Locate the cell with the specified text and output its [x, y] center coordinate. 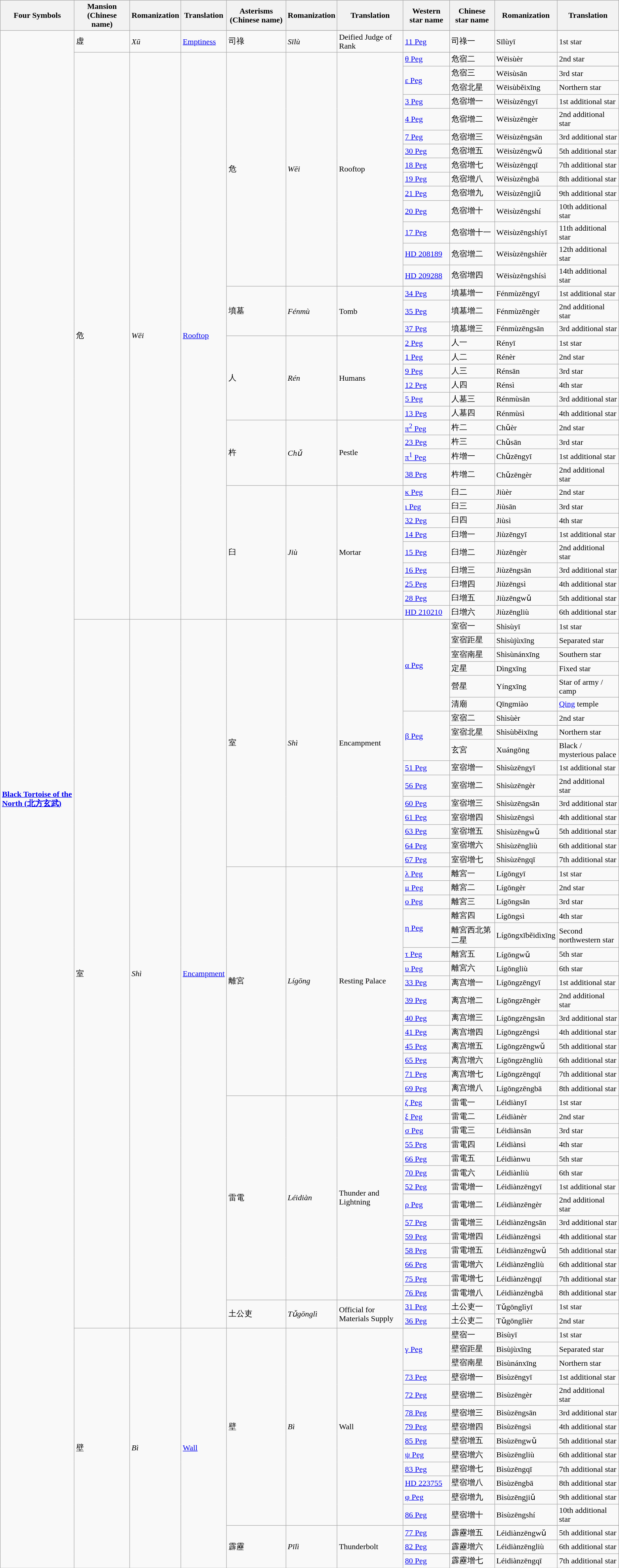
Lígōngzēngbā [526, 1089]
墳墓增一 [472, 293]
Second northwestern star [588, 935]
雷電六 [472, 1173]
Wēisùzēngwǔ [526, 151]
Jiùèr [526, 492]
雷電增一 [472, 1187]
危宿北星 [472, 87]
臼增二 [472, 553]
14th additional star [588, 276]
離宮六 [472, 968]
36 Peg [426, 1321]
室宿南星 [472, 654]
37 Peg [426, 329]
30 Peg [426, 151]
Bìsùnánxīng [526, 1363]
人二 [472, 357]
51 Peg [426, 768]
Lígōngzēngyī [526, 983]
15 Peg [426, 553]
Mortar [370, 553]
45 Peg [426, 1046]
75 Peg [426, 1279]
Tǔgōnglì [311, 1314]
Fénmùzēngyī [526, 293]
α Peg [426, 665]
人四 [472, 385]
臼四 [472, 521]
离宫增二 [472, 1001]
雷電增四 [472, 1237]
危宿增十 [472, 211]
离宫增三 [472, 1018]
Rén [311, 378]
80 Peg [426, 1561]
危宿二 [472, 59]
Bìsùzēngbā [526, 1483]
Shìsùzēngèr [526, 786]
77 Peg [426, 1533]
Rényī [526, 343]
墳墓增三 [472, 329]
Jiù [311, 553]
Bìsùzēngsì [526, 1427]
HD 223755 [426, 1483]
Sīlù [311, 42]
雷電增七 [472, 1279]
Sīlùyī [526, 42]
2 Peg [426, 343]
ο Peg [426, 902]
Wēisùèr [526, 59]
Southern star [588, 654]
Léidiànzēngbā [526, 1293]
離宮五 [472, 954]
Shìsùběixīng [526, 732]
雷電五 [472, 1159]
雷電增八 [472, 1293]
臼增五 [472, 598]
θ Peg [426, 59]
59 Peg [426, 1237]
13 Peg [426, 413]
离宫增六 [472, 1060]
离宫增八 [472, 1089]
土公吏一 [472, 1307]
12th additional star [588, 254]
33 Peg [426, 983]
Jiùzēngèr [526, 553]
雷電一 [472, 1102]
壁宿距星 [472, 1349]
20 Peg [426, 211]
土公吏二 [472, 1321]
79 Peg [426, 1427]
離宮西北第二星 [472, 935]
Wēisùzēngshísì [526, 276]
38 Peg [426, 475]
室宿增五 [472, 831]
墳墓 [256, 311]
Jiùzēngsì [526, 584]
室宿增三 [472, 804]
κ Peg [426, 492]
Humans [370, 378]
霹靂增六 [472, 1547]
Lígōngsān [526, 902]
υ Peg [426, 968]
离宫增四 [472, 1032]
營星 [472, 686]
Xū [155, 42]
Jiùsì [526, 521]
23 Peg [426, 442]
离宫增五 [472, 1046]
Lígōngsì [526, 916]
杵增二 [472, 475]
壁宿增八 [472, 1483]
人三 [472, 371]
3 Peg [426, 102]
18 Peg [426, 165]
危宿增九 [472, 193]
π1 Peg [426, 457]
室宿距星 [472, 640]
壁宿一 [472, 1335]
ψ Peg [426, 1455]
Shìsùzēngsì [526, 818]
Black / mysterious palace [588, 750]
Star of army / camp [588, 686]
58 Peg [426, 1250]
Shìsùzēngyī [526, 768]
臼 [256, 553]
Shìsùyī [526, 627]
Lígōngzēngèr [526, 1001]
76 Peg [426, 1293]
壁宿南星 [472, 1363]
人墓四 [472, 413]
Qīngmiào [526, 704]
ξ Peg [426, 1117]
85 Peg [426, 1441]
21 Peg [426, 193]
14 Peg [426, 535]
Shìsùèr [526, 718]
65 Peg [426, 1060]
室宿增四 [472, 818]
Léidiànsì [526, 1145]
室宿一 [472, 627]
78 Peg [426, 1413]
Jiùsān [526, 506]
墳墓增二 [472, 311]
Chǔèr [526, 428]
Fénmùzēngsān [526, 329]
Léidiàn [311, 1198]
HD 209288 [426, 276]
Léidiànzēngsì [526, 1237]
82 Peg [426, 1547]
Bìsùzēngjiǔ [526, 1497]
Lígōngzēngsān [526, 1018]
Bìsùzēngwǔ [526, 1441]
Tomb [370, 311]
離宮二 [472, 888]
Bìsùzēngshí [526, 1515]
μ Peg [426, 888]
86 Peg [426, 1515]
Fixed star [588, 669]
Léidiànzēngyī [526, 1187]
Pestle [370, 453]
57 Peg [426, 1223]
虚 [102, 42]
Thunderbolt [370, 1547]
室宿增二 [472, 786]
室宿北星 [472, 732]
Asterisms (Chinese name) [256, 16]
離宮四 [472, 916]
Yíngxīng [526, 686]
39 Peg [426, 1001]
杵增一 [472, 457]
Bìsùyī [526, 1335]
离宫增一 [472, 983]
16 Peg [426, 570]
λ Peg [426, 874]
Shìsùjùxīng [526, 640]
Rénèr [526, 357]
司祿一 [472, 42]
Rénmùsān [526, 399]
γ Peg [426, 1349]
4 Peg [426, 119]
雷電二 [472, 1117]
1 Peg [426, 357]
63 Peg [426, 831]
臼增四 [472, 584]
11th additional star [588, 233]
Wēisùzēngjiǔ [526, 193]
Shìsùzēngwǔ [526, 831]
35 Peg [426, 311]
臼增三 [472, 570]
Chinese star name [472, 16]
玄宮 [472, 750]
Lígōng [311, 981]
Wēisùzēngqī [526, 165]
壁宿增六 [472, 1455]
64 Peg [426, 845]
霹靂增五 [472, 1533]
34 Peg [426, 293]
Léidiànsān [526, 1131]
72 Peg [426, 1395]
Wēisùzēngbā [526, 179]
Bìsùzēngyī [526, 1377]
70 Peg [426, 1173]
Bìsùzēngèr [526, 1395]
清廟 [472, 704]
60 Peg [426, 804]
Wēisùzēngshíyī [526, 233]
Léidiànliù [526, 1173]
9 Peg [426, 371]
雷電增二 [472, 1205]
Western star name [426, 16]
Léidiànwu [526, 1159]
Wēisùsān [526, 73]
Lígōngzēngsì [526, 1032]
67 Peg [426, 860]
Léidiànèr [526, 1117]
Black Tortoise of the North (北方玄武) [37, 799]
Bìsùzēngliù [526, 1455]
HD 208189 [426, 254]
56 Peg [426, 786]
12 Peg [426, 385]
32 Peg [426, 521]
61 Peg [426, 818]
Rénsì [526, 385]
Lígōngzēngwǔ [526, 1046]
壁宿增七 [472, 1469]
Shìsùzēngsān [526, 804]
壁宿增四 [472, 1427]
Wēisùzēngèr [526, 119]
離宮 [256, 981]
Jiùzēngsān [526, 570]
φ Peg [426, 1497]
危宿增五 [472, 151]
Léidiànzēngsān [526, 1223]
52 Peg [426, 1187]
臼二 [472, 492]
Mansion (Chinese name) [102, 16]
Fénmùzēngèr [526, 311]
31 Peg [426, 1307]
Deified Judge of Rank [370, 42]
危宿增十一 [472, 233]
人一 [472, 343]
ζ Peg [426, 1102]
Wēisùzēngsān [526, 137]
19 Peg [426, 179]
ρ Peg [426, 1205]
杵二 [472, 428]
73 Peg [426, 1377]
離宮三 [472, 902]
雷電四 [472, 1145]
雷電三 [472, 1131]
7 Peg [426, 137]
25 Peg [426, 584]
Jiùzēngyī [526, 535]
危宿增七 [472, 165]
离宫增七 [472, 1075]
危宿三 [472, 73]
Shìsùzēngliù [526, 845]
Rénsān [526, 371]
41 Peg [426, 1032]
Tǔgōnglìèr [526, 1321]
定星 [472, 669]
危宿增四 [472, 276]
28 Peg [426, 598]
Qing temple [588, 704]
Bìsùjùxīng [526, 1349]
Four Symbols [37, 16]
Lígōngèr [526, 888]
η Peg [426, 928]
Bìsùzēngsān [526, 1413]
Shìsùnánxīng [526, 654]
壁宿增三 [472, 1413]
11 Peg [426, 42]
霹靂增七 [472, 1561]
Lígōngwǔ [526, 954]
臼增六 [472, 613]
Emptiness [204, 42]
Tǔgōnglìyī [526, 1307]
土公吏 [256, 1314]
Resting Palace [370, 981]
雷電增六 [472, 1265]
Bìsùzēngqī [526, 1469]
σ Peg [426, 1131]
離宮一 [472, 874]
雷電 [256, 1198]
Shìsùzēngqī [526, 860]
55 Peg [426, 1145]
π2 Peg [426, 428]
Wēisùběixīng [526, 87]
Chǔzēngyī [526, 457]
Lígōngzēngliù [526, 1060]
杵 [256, 453]
司祿 [256, 42]
ι Peg [426, 506]
杵三 [472, 442]
Rénmùsì [526, 413]
Pīlì [311, 1547]
雷電增五 [472, 1250]
Léidiànzēngèr [526, 1205]
Wēisùzēngyī [526, 102]
τ Peg [426, 954]
Wēisùzēngshíèr [526, 254]
壁宿增九 [472, 1497]
Chǔsān [526, 442]
室宿增七 [472, 860]
17 Peg [426, 233]
壁宿增一 [472, 1377]
ε Peg [426, 80]
Dìngxīng [526, 669]
壁宿增五 [472, 1441]
Léidiànyī [526, 1102]
雷電增三 [472, 1223]
Lígōngliù [526, 968]
人 [256, 378]
臼增一 [472, 535]
β Peg [426, 736]
人墓三 [472, 399]
Lígōngyī [526, 874]
5 Peg [426, 399]
Jiùzēngliù [526, 613]
40 Peg [426, 1018]
危宿增八 [472, 179]
Chǔzēngèr [526, 475]
Fénmù [311, 311]
Lígōngzēngqī [526, 1075]
Thunder and Lightning [370, 1198]
Official for Materials Supply [370, 1314]
危宿增一 [472, 102]
Lígōngxīběidìxīng [526, 935]
壁宿增二 [472, 1395]
71 Peg [426, 1075]
83 Peg [426, 1469]
霹靂 [256, 1547]
Jiùzēngwǔ [526, 598]
室宿二 [472, 718]
室宿增一 [472, 768]
Wēisùzēngshí [526, 211]
69 Peg [426, 1089]
HD 210210 [426, 613]
臼三 [472, 506]
Xuángōng [526, 750]
室宿增六 [472, 845]
壁宿增十 [472, 1515]
危宿增三 [472, 137]
Chǔ [311, 453]
